Locate the cell with the specified text and output its [X, Y] center coordinate. 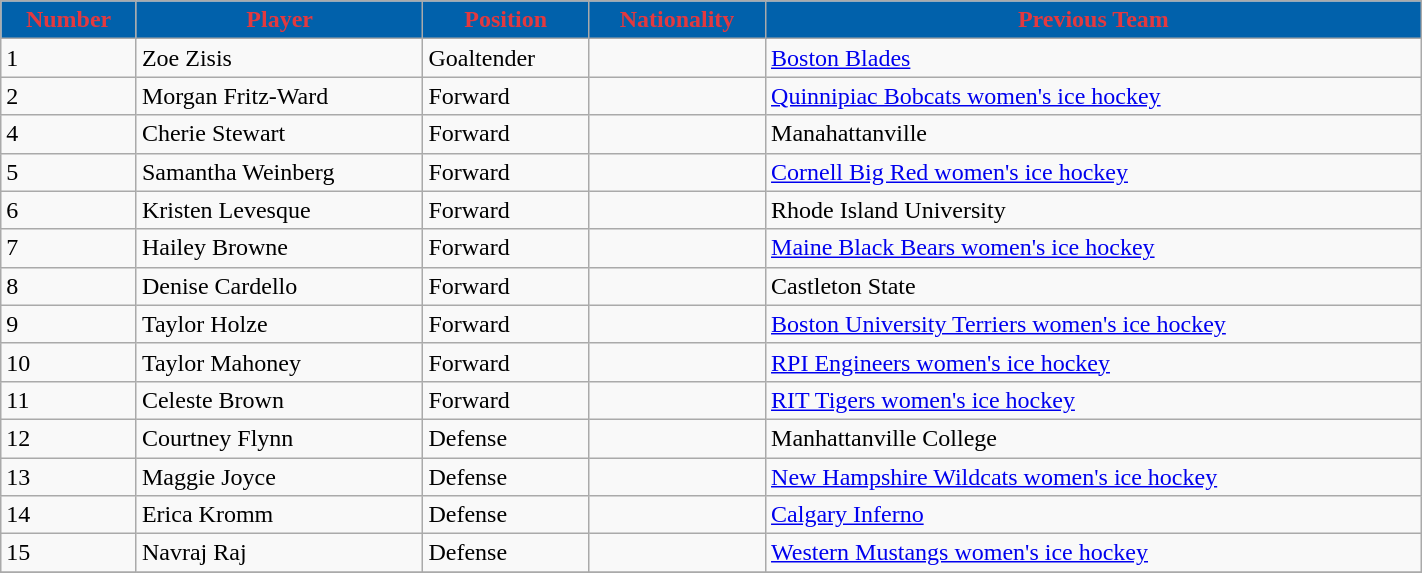
Number [69, 20]
8 [69, 286]
Cherie Stewart [279, 134]
Navraj Raj [279, 553]
Morgan Fritz-Ward [279, 96]
Cornell Big Red women's ice hockey [1094, 172]
Celeste Brown [279, 400]
Courtney Flynn [279, 438]
Previous Team [1094, 20]
Rhode Island University [1094, 210]
Taylor Holze [279, 324]
New Hampshire Wildcats women's ice hockey [1094, 477]
Manhattanville College [1094, 438]
Taylor Mahoney [279, 362]
15 [69, 553]
Denise Cardello [279, 286]
11 [69, 400]
13 [69, 477]
Nationality [678, 20]
Kristen Levesque [279, 210]
10 [69, 362]
Goaltender [506, 58]
9 [69, 324]
12 [69, 438]
Player [279, 20]
5 [69, 172]
Maine Black Bears women's ice hockey [1094, 248]
Western Mustangs women's ice hockey [1094, 553]
Hailey Browne [279, 248]
Quinnipiac Bobcats women's ice hockey [1094, 96]
14 [69, 515]
RIT Tigers women's ice hockey [1094, 400]
4 [69, 134]
Position [506, 20]
Castleton State [1094, 286]
Calgary Inferno [1094, 515]
7 [69, 248]
Manahattanville [1094, 134]
6 [69, 210]
2 [69, 96]
Boston Blades [1094, 58]
Boston University Terriers women's ice hockey [1094, 324]
Maggie Joyce [279, 477]
Erica Kromm [279, 515]
RPI Engineers women's ice hockey [1094, 362]
Samantha Weinberg [279, 172]
Zoe Zisis [279, 58]
1 [69, 58]
